Provide the [X, Y] coordinate of the cell's center where the given text is located.  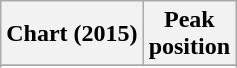
Peakposition [189, 34]
Chart (2015) [72, 34]
